From the cell containing the given text, extract its center point as (x, y) coordinate. 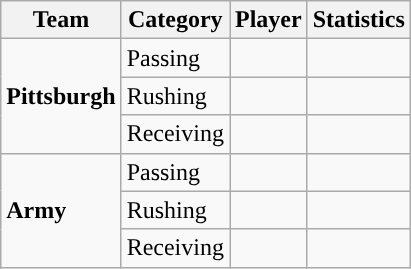
Pittsburgh (61, 96)
Player (269, 20)
Statistics (358, 20)
Army (61, 210)
Team (61, 20)
Category (175, 20)
